Return [x, y] of the center of cell containing provided text 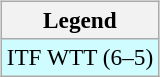
Legend [80, 20]
ITF WTT (6–5) [80, 57]
